Return the [x, y] coordinate for the center point of the cell that contains the specified text.  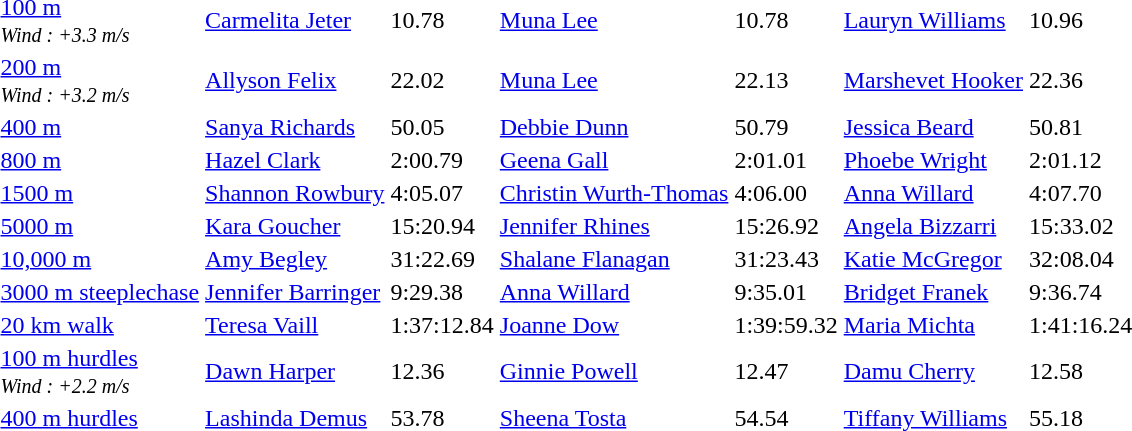
Kara Goucher [295, 226]
Allyson Felix [295, 80]
Muna Lee [614, 80]
22.13 [786, 80]
9:35.01 [786, 292]
Jennifer Rhines [614, 226]
Jennifer Barringer [295, 292]
Katie McGregor [933, 259]
50.79 [786, 127]
9:29.38 [442, 292]
Christin Wurth-Thomas [614, 193]
Hazel Clark [295, 160]
12.36 [442, 372]
Phoebe Wright [933, 160]
Jessica Beard [933, 127]
Damu Cherry [933, 372]
Teresa Vaill [295, 325]
Dawn Harper [295, 372]
1:37:12.84 [442, 325]
Marshevet Hooker [933, 80]
4:05.07 [442, 193]
2:01.01 [786, 160]
50.05 [442, 127]
1:39:59.32 [786, 325]
15:20.94 [442, 226]
4:06.00 [786, 193]
31:23.43 [786, 259]
Amy Begley [295, 259]
Debbie Dunn [614, 127]
31:22.69 [442, 259]
Shalane Flanagan [614, 259]
2:00.79 [442, 160]
Sanya Richards [295, 127]
Joanne Dow [614, 325]
Shannon Rowbury [295, 193]
Geena Gall [614, 160]
15:26.92 [786, 226]
Angela Bizzarri [933, 226]
Bridget Franek [933, 292]
22.02 [442, 80]
Ginnie Powell [614, 372]
12.47 [786, 372]
Maria Michta [933, 325]
